Provide the [X, Y] coordinate of the cell's center where the given text is located.  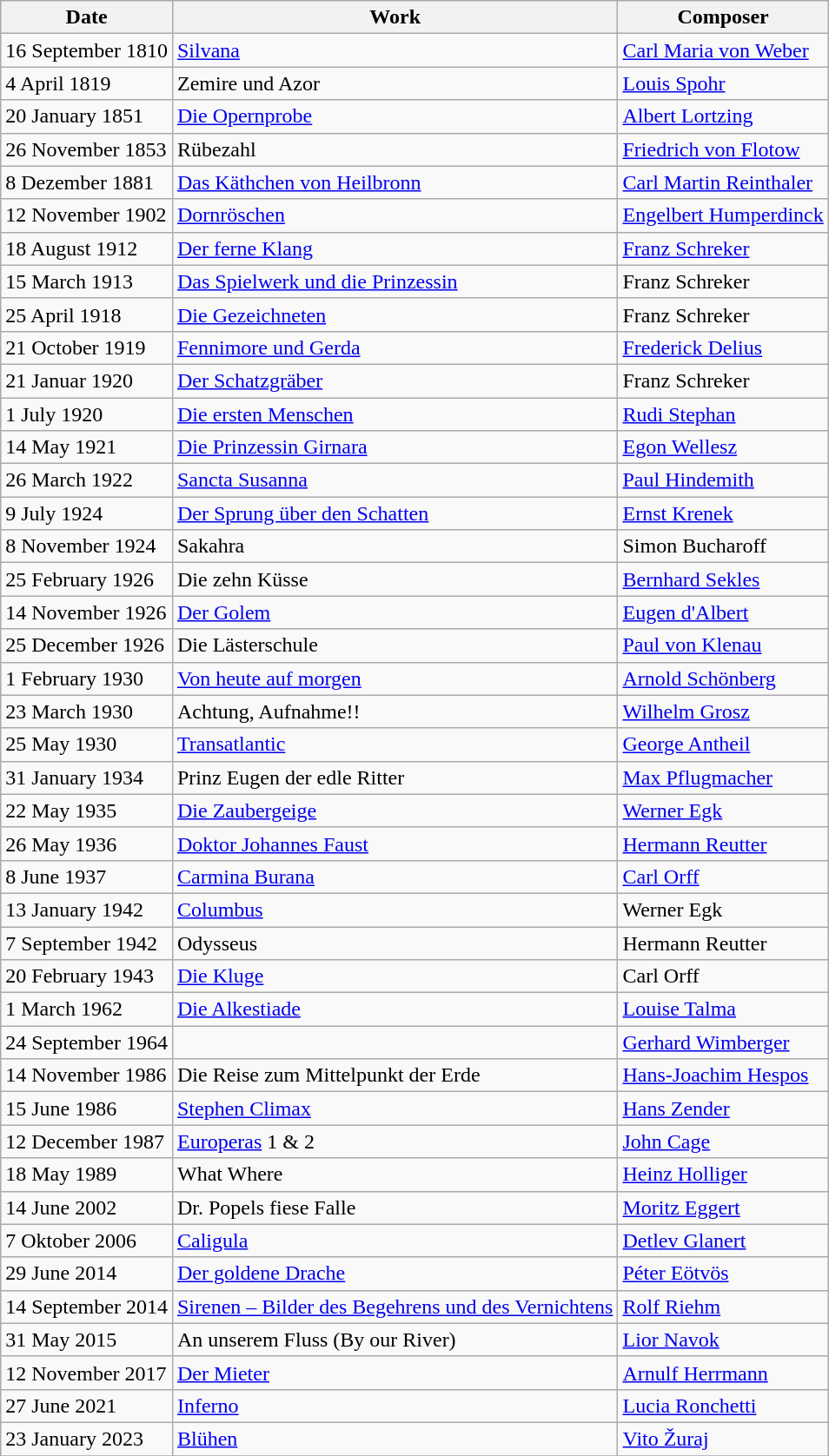
Arnulf Herrmann [723, 1373]
26 March 1922 [87, 480]
An unserem Fluss (By our River) [395, 1340]
Die Opernprobe [395, 116]
31 May 2015 [87, 1340]
Caligula [395, 1241]
Stephen Climax [395, 1109]
25 December 1926 [87, 645]
8 Dezember 1881 [87, 182]
23 March 1930 [87, 711]
Arnold Schönberg [723, 678]
Rübezahl [395, 149]
Europeras 1 & 2 [395, 1142]
Die Kluge [395, 976]
Der Sprung über den Schatten [395, 513]
4 April 1819 [87, 83]
Von heute auf morgen [395, 678]
7 Oktober 2006 [87, 1241]
Blühen [395, 1439]
Simon Bucharoff [723, 546]
Der Golem [395, 612]
Carl Maria von Weber [723, 50]
Dornröschen [395, 215]
Detlev Glanert [723, 1241]
Louise Talma [723, 1009]
Friedrich von Flotow [723, 149]
Transatlantic [395, 745]
Die zehn Küsse [395, 579]
Silvana [395, 50]
Work [395, 17]
Rudi Stephan [723, 414]
31 January 1934 [87, 778]
29 June 2014 [87, 1274]
Die ersten Menschen [395, 414]
21 October 1919 [87, 347]
14 June 2002 [87, 1208]
Carmina Burana [395, 877]
Hans Zender [723, 1109]
14 November 1986 [87, 1075]
Die Lästerschule [395, 645]
Engelbert Humperdinck [723, 215]
Bernhard Sekles [723, 579]
Fennimore und Gerda [395, 347]
1 February 1930 [87, 678]
1 July 1920 [87, 414]
18 May 1989 [87, 1175]
Paul von Klenau [723, 645]
Doktor Johannes Faust [395, 844]
12 December 1987 [87, 1142]
Inferno [395, 1406]
Lucia Ronchetti [723, 1406]
John Cage [723, 1142]
16 September 1810 [87, 50]
Sirenen – Bilder des Begehrens und des Vernichtens [395, 1307]
Die Alkestiade [395, 1009]
14 November 1926 [87, 612]
Heinz Holliger [723, 1175]
Das Käthchen von Heilbronn [395, 182]
1 March 1962 [87, 1009]
Der goldene Drache [395, 1274]
Carl Martin Reinthaler [723, 182]
Zemire und Azor [395, 83]
Rolf Riehm [723, 1307]
12 November 1902 [87, 215]
Die Reise zum Mittelpunkt der Erde [395, 1075]
25 February 1926 [87, 579]
Der Schatzgräber [395, 381]
Der ferne Klang [395, 248]
Egon Wellesz [723, 447]
Der Mieter [395, 1373]
7 September 1942 [87, 943]
Achtung, Aufnahme!! [395, 711]
26 May 1936 [87, 844]
24 September 1964 [87, 1042]
Das Spielwerk und die Prinzessin [395, 281]
9 July 1924 [87, 513]
26 November 1853 [87, 149]
Die Zaubergeige [395, 811]
Prinz Eugen der edle Ritter [395, 778]
Die Prinzessin Girnara [395, 447]
Vito Žuraj [723, 1439]
Composer [723, 17]
25 May 1930 [87, 745]
12 November 2017 [87, 1373]
8 November 1924 [87, 546]
14 September 2014 [87, 1307]
Lior Navok [723, 1340]
Die Gezeichneten [395, 314]
Péter Eötvös [723, 1274]
Ernst Krenek [723, 513]
Eugen d'Albert [723, 612]
What Where [395, 1175]
21 Januar 1920 [87, 381]
25 April 1918 [87, 314]
Frederick Delius [723, 347]
14 May 1921 [87, 447]
Date [87, 17]
Max Pflugmacher [723, 778]
15 June 1986 [87, 1109]
13 January 1942 [87, 910]
Louis Spohr [723, 83]
Wilhelm Grosz [723, 711]
Paul Hindemith [723, 480]
15 March 1913 [87, 281]
Sancta Susanna [395, 480]
Moritz Eggert [723, 1208]
18 August 1912 [87, 248]
Hans-Joachim Hespos [723, 1075]
27 June 2021 [87, 1406]
22 May 1935 [87, 811]
20 February 1943 [87, 976]
Gerhard Wimberger [723, 1042]
Albert Lortzing [723, 116]
Columbus [395, 910]
20 January 1851 [87, 116]
8 June 1937 [87, 877]
Dr. Popels fiese Falle [395, 1208]
George Antheil [723, 745]
Odysseus [395, 943]
Sakahra [395, 546]
23 January 2023 [87, 1439]
